Detect which cell encompasses the target text, then output its (x, y) center coordinate. 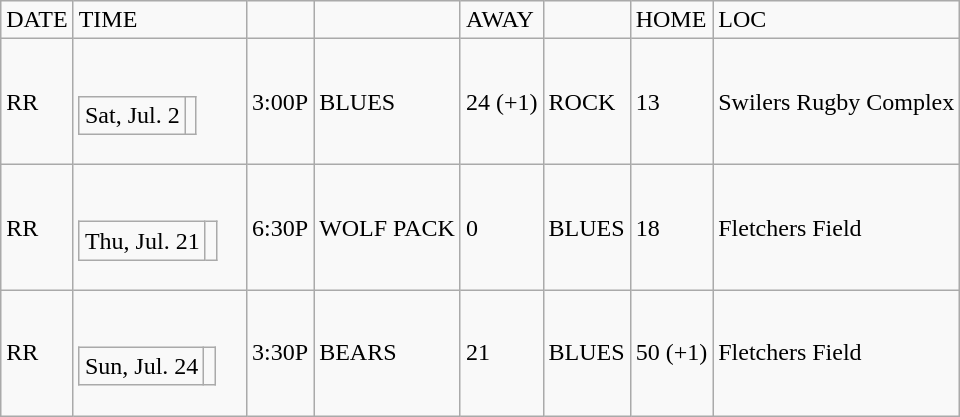
TIME (160, 20)
AWAY (502, 20)
3:00P (280, 102)
Swilers Rugby Complex (836, 102)
HOME (672, 20)
13 (672, 102)
BEARS (388, 353)
DATE (37, 20)
50 (+1) (672, 353)
21 (502, 353)
WOLF PACK (388, 227)
0 (502, 227)
6:30P (280, 227)
18 (672, 227)
LOC (836, 20)
24 (+1) (502, 102)
3:30P (280, 353)
ROCK (586, 102)
